Find where the given text appears and provide that cell's center as [X, Y] coordinate. 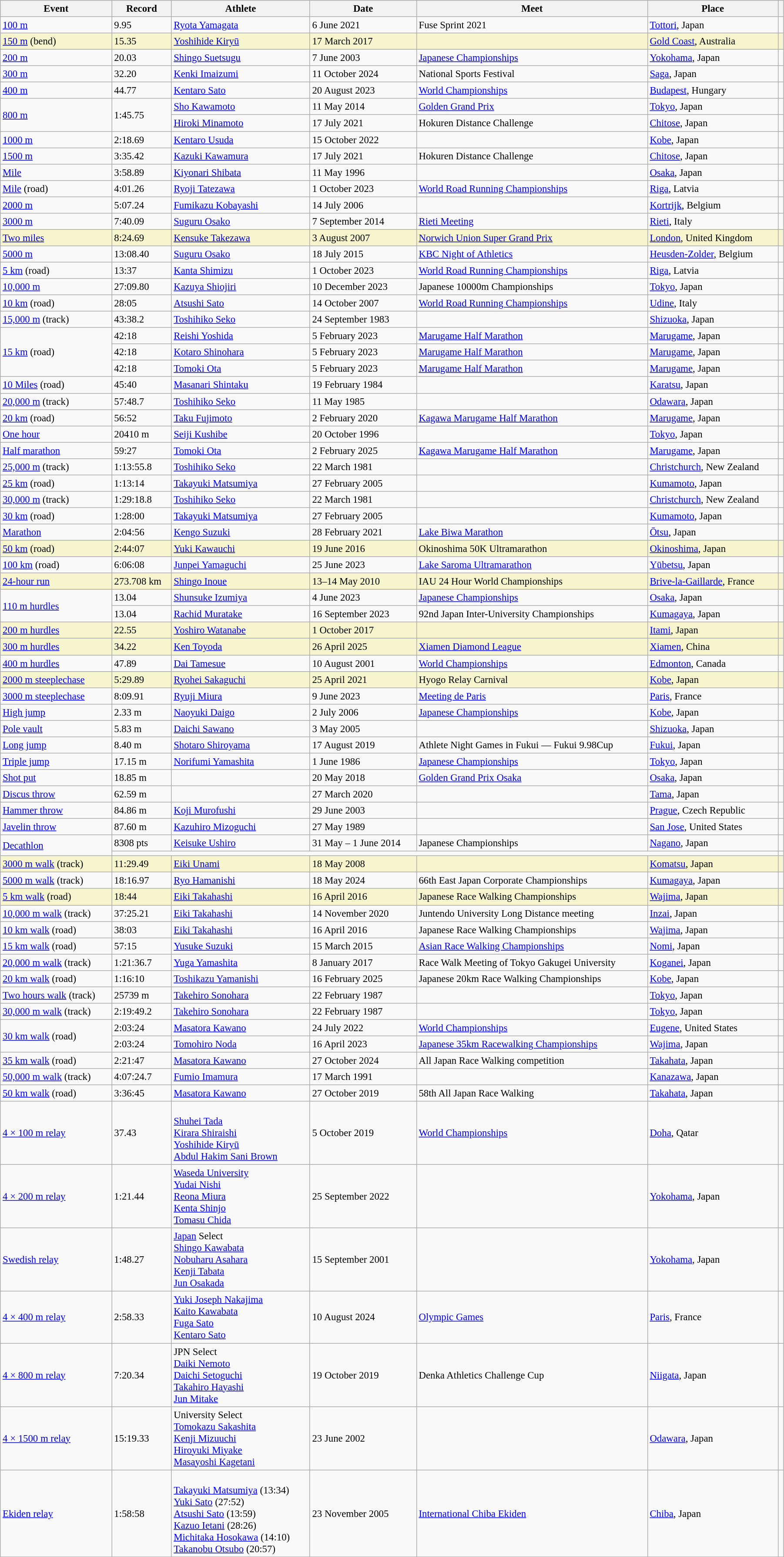
Athlete Night Games in Fukui — Fukui 9.98Cup [532, 745]
Two miles [56, 238]
20 km walk (road) [56, 979]
3:36:45 [142, 1093]
20,000 m walk (track) [56, 962]
Date [363, 9]
Shunsuke Izumiya [241, 598]
6:06:08 [142, 565]
8 January 2017 [363, 962]
10 km (road) [56, 303]
30 km (road) [56, 516]
5 km (road) [56, 270]
1:13:55.8 [142, 467]
2:44:07 [142, 549]
International Chiba Ekiden [532, 1513]
24 July 2022 [363, 1028]
11 May 1985 [363, 401]
Toshikazu Yamanishi [241, 979]
300 m [56, 74]
18 July 2015 [363, 254]
50 km walk (road) [56, 1093]
London, United Kingdom [713, 238]
2 February 2025 [363, 451]
25 June 2023 [363, 565]
Tama, Japan [713, 794]
27:09.80 [142, 287]
2 February 2020 [363, 418]
4:01.26 [142, 188]
Ōtsu, Japan [713, 532]
92nd Japan Inter-University Championships [532, 614]
1000 m [56, 140]
18:16.97 [142, 881]
16 September 2023 [363, 614]
Ryuji Miura [241, 696]
Naoyuki Daigo [241, 712]
One hour [56, 434]
Kenki Imaizumi [241, 74]
66th East Japan Corporate Championships [532, 881]
Okinoshima, Japan [713, 549]
150 m (bend) [56, 41]
20,000 m (track) [56, 401]
2:19:49.2 [142, 1012]
23 June 2002 [363, 1438]
11 October 2024 [363, 74]
10,000 m walk (track) [56, 913]
Chiba, Japan [713, 1513]
Kanta Shimizu [241, 270]
Lake Biwa Marathon [532, 532]
4:07:24.7 [142, 1077]
14 July 2006 [363, 205]
38:03 [142, 930]
15 March 2015 [363, 946]
Ryota Yamagata [241, 25]
Ryo Hamanishi [241, 881]
3:35.42 [142, 156]
Javelin throw [56, 827]
1:45.75 [142, 115]
High jump [56, 712]
15:19.33 [142, 1438]
Itami, Japan [713, 631]
Mile (road) [56, 188]
San Jose, United States [713, 827]
20410 m [142, 434]
Shotaro Shiroyama [241, 745]
Yūbetsu, Japan [713, 565]
25,000 m (track) [56, 467]
Budapest, Hungary [713, 91]
14 October 2007 [363, 303]
Japanese 20km Race Walking Championships [532, 979]
Ryohei Sakaguchi [241, 679]
273.708 km [142, 582]
Prague, Czech Republic [713, 810]
15,000 m (track) [56, 319]
Karatsu, Japan [713, 385]
Yoshiro Watanabe [241, 631]
Xiamen Diamond League [532, 647]
Kentaro Sato [241, 91]
Olympic Games [532, 1317]
Okinoshima 50K Ultramarathon [532, 549]
62.59 m [142, 794]
Saga, Japan [713, 74]
20 May 2018 [363, 778]
Two hours walk (track) [56, 995]
7:20.34 [142, 1375]
Tomohiro Noda [241, 1044]
5 km walk (road) [56, 897]
18.85 m [142, 778]
10 August 2001 [363, 663]
31 May – 1 June 2014 [363, 843]
200 m hurdles [56, 631]
Yuki Kawauchi [241, 549]
1:28:00 [142, 516]
13:37 [142, 270]
Rachid Muratake [241, 614]
Athlete [241, 9]
9 June 2023 [363, 696]
Kazuki Kawamura [241, 156]
300 m hurdles [56, 647]
Koji Murofushi [241, 810]
IAU 24 Hour World Championships [532, 582]
25 September 2022 [363, 1197]
Taku Fujimoto [241, 418]
Hyogo Relay Carnival [532, 679]
7:40.09 [142, 222]
18 May 2008 [363, 864]
2:04:56 [142, 532]
18:44 [142, 897]
24 September 1983 [363, 319]
Race Walk Meeting of Tokyo Gakugei University [532, 962]
10 December 2023 [363, 287]
20 October 1996 [363, 434]
16 April 2023 [363, 1044]
1:58:58 [142, 1513]
Ryoji Tatezawa [241, 188]
4 × 800 m relay [56, 1375]
30,000 m (track) [56, 500]
Doha, Qatar [713, 1133]
11 May 1996 [363, 172]
23 November 2005 [363, 1513]
Reishi Yoshida [241, 336]
1:13:14 [142, 483]
1:29:18.8 [142, 500]
3000 m [56, 222]
57:48.7 [142, 401]
Kotaro Shinohara [241, 352]
Hiroki Minamoto [241, 123]
25 km (road) [56, 483]
Kiyonari Shibata [241, 172]
8:24.69 [142, 238]
5000 m walk (track) [56, 881]
Eugene, United States [713, 1028]
Rieti Meeting [532, 222]
5:07.24 [142, 205]
2:21:47 [142, 1061]
Yoshihide Kiryū [241, 41]
14 November 2020 [363, 913]
35 km walk (road) [56, 1061]
84.86 m [142, 810]
13–14 May 2010 [363, 582]
Komatsu, Japan [713, 864]
32.20 [142, 74]
Juntendo University Long Distance meeting [532, 913]
20 August 2023 [363, 91]
Yuki Joseph NakajimaKaito KawabataFuga SatoKentaro Sato [241, 1317]
34.22 [142, 647]
Tottori, Japan [713, 25]
Shingo Suetsugu [241, 58]
3000 m steeplechase [56, 696]
Takayuki Matsumiya (13:34)Yuki Sato (27:52)Atsushi Sato (13:59)Kazuo Ietani (28:26)Michitaka Hosokawa (14:10)Takanobu Otsubo (20:57) [241, 1513]
Eiki Unami [241, 864]
30,000 m walk (track) [56, 1012]
2000 m [56, 205]
6 June 2021 [363, 25]
800 m [56, 115]
1:48.27 [142, 1260]
26 April 2025 [363, 647]
50 km (road) [56, 549]
Ekiden relay [56, 1513]
Meet [532, 9]
10 km walk (road) [56, 930]
15 km walk (road) [56, 946]
1 October 2017 [363, 631]
4 × 1500 m relay [56, 1438]
25739 m [142, 995]
Waseda UniversityYudai NishiReona MiuraKenta ShinjoTomasu Chida [241, 1197]
Mile [56, 172]
1:21.44 [142, 1197]
11 May 2014 [363, 107]
2.33 m [142, 712]
10 Miles (road) [56, 385]
Koganei, Japan [713, 962]
29 June 2003 [363, 810]
Golden Grand Prix Osaka [532, 778]
Nagano, Japan [713, 843]
19 October 2019 [363, 1375]
Fumio Imamura [241, 1077]
18 May 2024 [363, 881]
Meeting de Paris [532, 696]
Fumikazu Kobayashi [241, 205]
Nomi, Japan [713, 946]
15.35 [142, 41]
Yusuke Suzuki [241, 946]
Kazuhiro Mizoguchi [241, 827]
5:29.89 [142, 679]
27 May 1989 [363, 827]
JPN SelectDaiki NemotoDaichi SetoguchiTakahiro HayashiJun Mitake [241, 1375]
58th All Japan Race Walking [532, 1093]
Seiji Kushibe [241, 434]
Triple jump [56, 761]
Japan SelectShingo KawabataNobuharu AsaharaKenji TabataJun Osakada [241, 1260]
100 m [56, 25]
3 May 2005 [363, 729]
16 February 2025 [363, 979]
Norwich Union Super Grand Prix [532, 238]
Xiamen, China [713, 647]
Marathon [56, 532]
17.15 m [142, 761]
37.43 [142, 1133]
11:29.49 [142, 864]
Japanese 10000m Championships [532, 287]
15 October 2022 [363, 140]
28 February 2021 [363, 532]
Decathlon [56, 845]
19 February 1984 [363, 385]
Discus throw [56, 794]
National Sports Festival [532, 74]
10,000 m [56, 287]
Kengo Suzuki [241, 532]
4 June 2023 [363, 598]
59:27 [142, 451]
87.60 m [142, 827]
All Japan Race Walking competition [532, 1061]
Brive-la-Gaillarde, France [713, 582]
Event [56, 9]
8:09.91 [142, 696]
Yuga Yamashita [241, 962]
25 April 2021 [363, 679]
Kazuya Shiojiri [241, 287]
Asian Race Walking Championships [532, 946]
17 March 1991 [363, 1077]
4 × 100 m relay [56, 1133]
50,000 m walk (track) [56, 1077]
Ken Toyoda [241, 647]
7 June 2003 [363, 58]
30 km walk (road) [56, 1036]
Place [713, 9]
Denka Athletics Challenge Cup [532, 1375]
Record [142, 9]
Shingo Inoue [241, 582]
400 m [56, 91]
5.83 m [142, 729]
Gold Coast, Australia [713, 41]
13:08.40 [142, 254]
5000 m [56, 254]
Golden Grand Prix [532, 107]
15 km (road) [56, 353]
100 km (road) [56, 565]
Kentaro Usuda [241, 140]
Long jump [56, 745]
37:25.21 [142, 913]
2000 m steeplechase [56, 679]
24-hour run [56, 582]
20 km (road) [56, 418]
10 August 2024 [363, 1317]
Fuse Sprint 2021 [532, 25]
Pole vault [56, 729]
2:18.69 [142, 140]
4 × 400 m relay [56, 1317]
Sho Kawamoto [241, 107]
4 × 200 m relay [56, 1197]
19 June 2016 [363, 549]
Kortrijk, Belgium [713, 205]
45:40 [142, 385]
3:58.89 [142, 172]
Niigata, Japan [713, 1375]
1:21:36.7 [142, 962]
KBC Night of Athletics [532, 254]
Inzai, Japan [713, 913]
27 March 2020 [363, 794]
Keisuke Ushiro [241, 843]
20.03 [142, 58]
3 August 2007 [363, 238]
3000 m walk (track) [56, 864]
Daichi Sawano [241, 729]
44.77 [142, 91]
Kanazawa, Japan [713, 1077]
1 June 1986 [363, 761]
Norifumi Yamashita [241, 761]
University SelectTomokazu SakashitaKenji MizuuchiHiroyuki MiyakeMasayoshi Kagetani [241, 1438]
27 October 2019 [363, 1093]
27 October 2024 [363, 1061]
Shot put [56, 778]
7 September 2014 [363, 222]
1500 m [56, 156]
5 October 2019 [363, 1133]
Junpei Yamaguchi [241, 565]
8.40 m [142, 745]
9.95 [142, 25]
Half marathon [56, 451]
1:16:10 [142, 979]
Hammer throw [56, 810]
28:05 [142, 303]
2:58.33 [142, 1317]
400 m hurdles [56, 663]
Kensuke Takezawa [241, 238]
Swedish relay [56, 1260]
Japanese 35km Racewalking Championships [532, 1044]
17 August 2019 [363, 745]
43:38.2 [142, 319]
200 m [56, 58]
56:52 [142, 418]
57:15 [142, 946]
Shuhei TadaKirara ShiraishiYoshihide KiryūAbdul Hakim Sani Brown [241, 1133]
Masanari Shintaku [241, 385]
Heusden-Zolder, Belgium [713, 254]
Fukui, Japan [713, 745]
17 March 2017 [363, 41]
15 September 2001 [363, 1260]
47.89 [142, 663]
Dai Tamesue [241, 663]
Lake Saroma Ultramarathon [532, 565]
Atsushi Sato [241, 303]
Edmonton, Canada [713, 663]
110 m hurdles [56, 606]
2 July 2006 [363, 712]
22.55 [142, 631]
Udine, Italy [713, 303]
Rieti, Italy [713, 222]
8308 pts [142, 843]
